Capture the cell that displays the provided text and extract its (x, y) central coordinate. 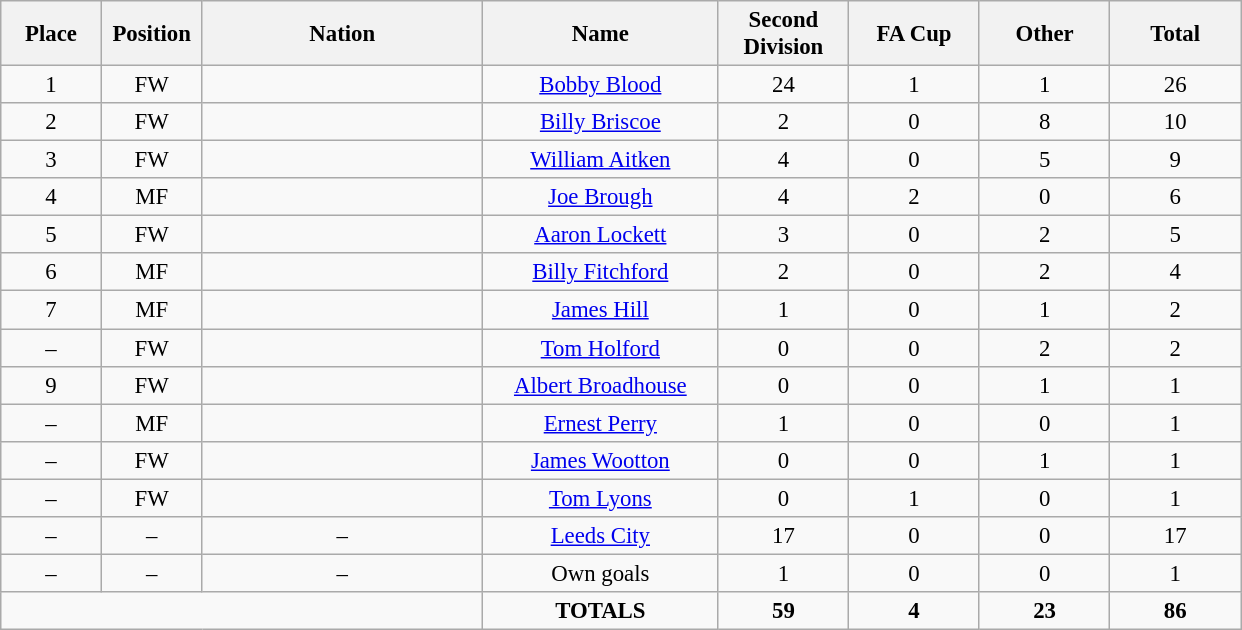
24 (784, 85)
Other (1044, 34)
Second Division (784, 34)
Leeds City (601, 536)
Nation (342, 34)
Place (52, 34)
Own goals (601, 573)
86 (1176, 611)
Albert Broadhouse (601, 385)
10 (1176, 122)
William Aitken (601, 160)
Position (152, 34)
Joe Brough (601, 197)
Name (601, 34)
Total (1176, 34)
Bobby Blood (601, 85)
Billy Briscoe (601, 122)
James Wootton (601, 460)
Tom Holford (601, 348)
TOTALS (601, 611)
8 (1044, 122)
James Hill (601, 310)
Tom Lyons (601, 498)
Aaron Lockett (601, 235)
23 (1044, 611)
59 (784, 611)
Ernest Perry (601, 423)
FA Cup (914, 34)
Billy Fitchford (601, 273)
26 (1176, 85)
7 (52, 310)
